Scan for the cell matching the given text and deliver its [x, y] coordinate at center. 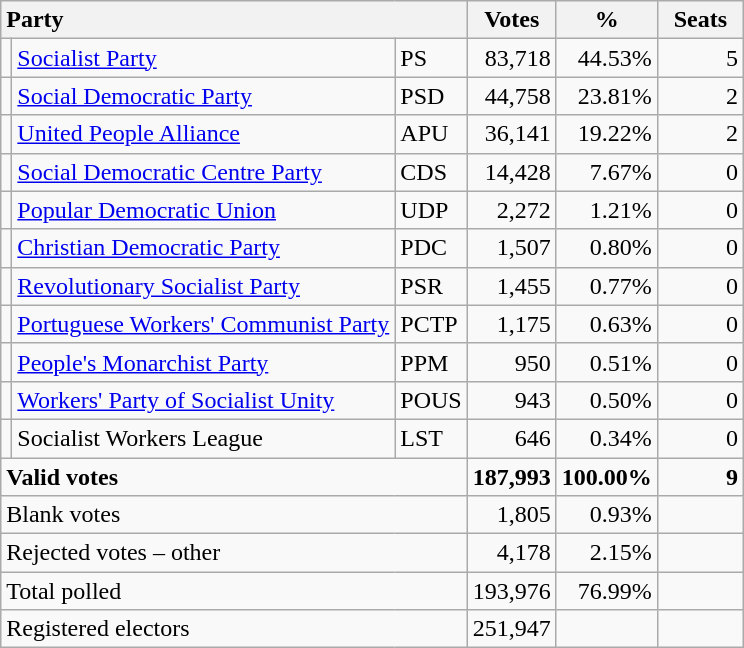
PPM [431, 362]
Rejected votes – other [234, 553]
14,428 [512, 172]
Revolutionary Socialist Party [204, 286]
0.77% [606, 286]
PSD [431, 96]
19.22% [606, 134]
1.21% [606, 210]
23.81% [606, 96]
0.50% [606, 400]
44.53% [606, 58]
0.93% [606, 515]
0.63% [606, 324]
0.80% [606, 248]
Socialist Party [204, 58]
1,175 [512, 324]
Registered electors [234, 629]
36,141 [512, 134]
1,507 [512, 248]
UDP [431, 210]
2,272 [512, 210]
United People Alliance [204, 134]
APU [431, 134]
950 [512, 362]
193,976 [512, 591]
Portuguese Workers' Communist Party [204, 324]
POUS [431, 400]
Valid votes [234, 477]
1,455 [512, 286]
187,993 [512, 477]
CDS [431, 172]
Social Democratic Party [204, 96]
PS [431, 58]
7.67% [606, 172]
PCTP [431, 324]
83,718 [512, 58]
0.34% [606, 438]
0.51% [606, 362]
2.15% [606, 553]
Blank votes [234, 515]
Social Democratic Centre Party [204, 172]
943 [512, 400]
100.00% [606, 477]
646 [512, 438]
% [606, 20]
Seats [700, 20]
Christian Democratic Party [204, 248]
PDC [431, 248]
Party [234, 20]
Popular Democratic Union [204, 210]
Total polled [234, 591]
LST [431, 438]
People's Monarchist Party [204, 362]
9 [700, 477]
44,758 [512, 96]
5 [700, 58]
4,178 [512, 553]
251,947 [512, 629]
PSR [431, 286]
1,805 [512, 515]
Workers' Party of Socialist Unity [204, 400]
Votes [512, 20]
76.99% [606, 591]
Socialist Workers League [204, 438]
